Provide the (x, y) coordinate of the cell's center where the given text is located.  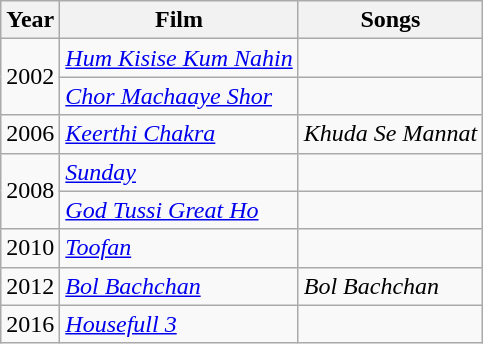
2016 (30, 324)
Chor Machaaye Shor (179, 96)
Film (179, 20)
2008 (30, 191)
God Tussi Great Ho (179, 210)
Keerthi Chakra (179, 134)
2012 (30, 286)
Sunday (179, 172)
Khuda Se Mannat (390, 134)
Toofan (179, 248)
2010 (30, 248)
Year (30, 20)
2002 (30, 77)
Songs (390, 20)
Hum Kisise Kum Nahin (179, 58)
Housefull 3 (179, 324)
2006 (30, 134)
